Search for the cell housing the specified text and yield its [x, y] center coordinate. 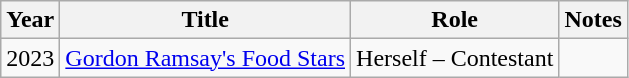
Year [30, 20]
Role [455, 20]
Gordon Ramsay's Food Stars [206, 58]
Herself – Contestant [455, 58]
Title [206, 20]
Notes [593, 20]
2023 [30, 58]
